Identify which cell holds the provided text, then report its (X, Y) central coordinate. 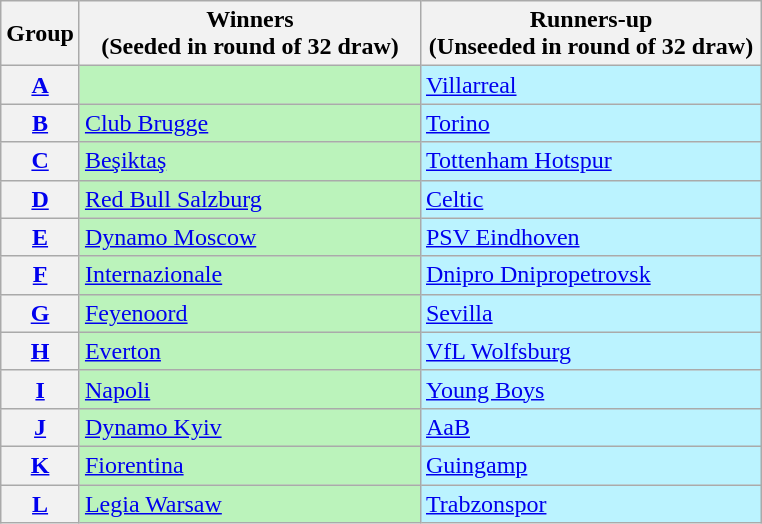
A (40, 85)
Napoli (250, 389)
Celtic (590, 199)
Dynamo Kyiv (250, 427)
Tottenham Hotspur (590, 161)
Club Brugge (250, 123)
Feyenoord (250, 313)
F (40, 275)
K (40, 465)
Guingamp (590, 465)
Everton (250, 351)
Internazionale (250, 275)
D (40, 199)
L (40, 503)
AaB (590, 427)
VfL Wolfsburg (590, 351)
Fiorentina (250, 465)
G (40, 313)
Dynamo Moscow (250, 237)
Young Boys (590, 389)
Legia Warsaw (250, 503)
Villarreal (590, 85)
Red Bull Salzburg (250, 199)
Torino (590, 123)
B (40, 123)
J (40, 427)
Runners-up(Unseeded in round of 32 draw) (590, 34)
Sevilla (590, 313)
I (40, 389)
C (40, 161)
Dnipro Dnipropetrovsk (590, 275)
PSV Eindhoven (590, 237)
Winners(Seeded in round of 32 draw) (250, 34)
H (40, 351)
Beşiktaş (250, 161)
E (40, 237)
Trabzonspor (590, 503)
Group (40, 34)
